From the cell containing the given text, extract its center point as [x, y] coordinate. 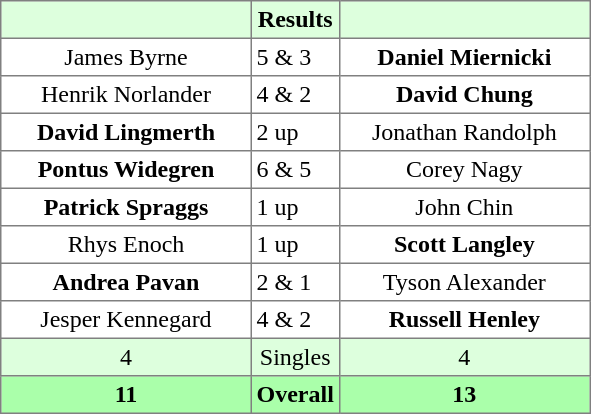
Corey Nagy [464, 170]
David Lingmerth [126, 132]
Rhys Enoch [126, 245]
Jesper Kennegard [126, 320]
Daniel Miernicki [464, 57]
Tyson Alexander [464, 282]
5 & 3 [295, 57]
Andrea Pavan [126, 282]
6 & 5 [295, 170]
Pontus Widegren [126, 170]
13 [464, 395]
John Chin [464, 207]
2 & 1 [295, 282]
Henrik Norlander [126, 95]
11 [126, 395]
Jonathan Randolph [464, 132]
2 up [295, 132]
Russell Henley [464, 320]
Patrick Spraggs [126, 207]
James Byrne [126, 57]
David Chung [464, 95]
Singles [295, 357]
Overall [295, 395]
Scott Langley [464, 245]
Results [295, 20]
